Locate the cell with the specified text and output its [X, Y] center coordinate. 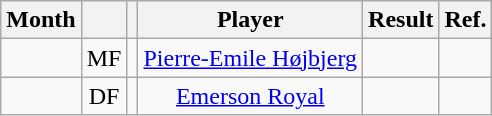
Ref. [466, 20]
Result [401, 20]
Emerson Royal [250, 96]
Month [41, 20]
Pierre-Emile Højbjerg [250, 58]
Player [250, 20]
MF [104, 58]
DF [104, 96]
